Pinpoint the cell where the given text exists, returning its (x, y) midpoint coordinate. 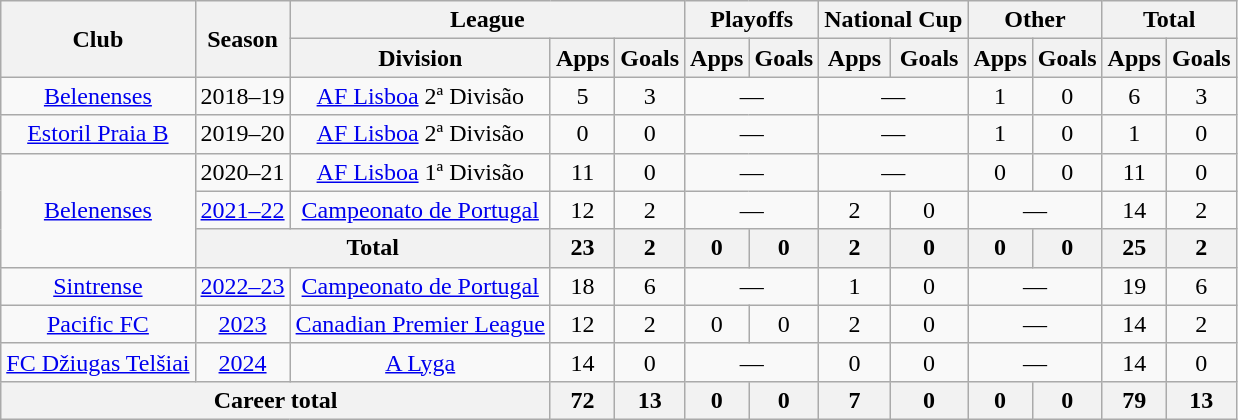
Division (420, 58)
Estoril Praia B (98, 134)
25 (1134, 248)
79 (1134, 400)
Playoffs (752, 20)
2023 (242, 324)
2018–19 (242, 96)
FC Džiugas Telšiai (98, 362)
Sintrense (98, 286)
2022–23 (242, 286)
National Cup (894, 20)
2019–20 (242, 134)
5 (582, 96)
AF Lisboa 1ª Divisão (420, 172)
League (487, 20)
18 (582, 286)
2020–21 (242, 172)
Other (1035, 20)
7 (855, 400)
2021–22 (242, 210)
Pacific FC (98, 324)
23 (582, 248)
Club (98, 39)
A Lyga (420, 362)
Canadian Premier League (420, 324)
Season (242, 39)
72 (582, 400)
2024 (242, 362)
19 (1134, 286)
Career total (276, 400)
